Capture the cell that displays the provided text and extract its [x, y] central coordinate. 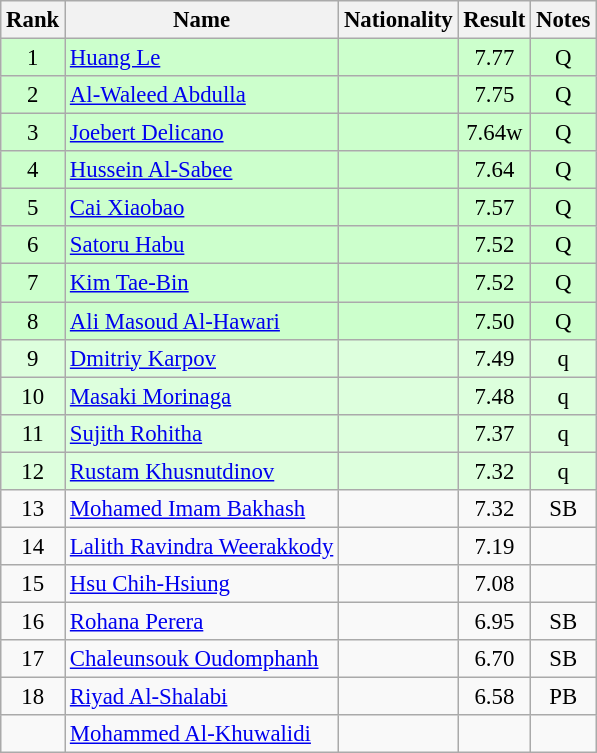
Mohammed Al-Khuwalidi [202, 734]
Rank [33, 20]
4 [33, 170]
10 [33, 396]
3 [33, 133]
7.77 [494, 58]
Dmitriy Karpov [202, 358]
7.50 [494, 321]
Hsu Chih-Hsiung [202, 584]
Mohamed Imam Bakhash [202, 509]
6.95 [494, 621]
Chaleunsouk Oudomphanh [202, 659]
Riyad Al-Shalabi [202, 697]
Satoru Habu [202, 245]
11 [33, 433]
Cai Xiaobao [202, 208]
Al-Waleed Abdulla [202, 95]
7.48 [494, 396]
7.19 [494, 546]
6 [33, 245]
7.08 [494, 584]
Sujith Rohitha [202, 433]
15 [33, 584]
16 [33, 621]
13 [33, 509]
6.70 [494, 659]
7.37 [494, 433]
Lalith Ravindra Weerakkody [202, 546]
Huang Le [202, 58]
7.64w [494, 133]
18 [33, 697]
5 [33, 208]
Name [202, 20]
PB [564, 697]
Hussein Al-Sabee [202, 170]
7.49 [494, 358]
1 [33, 58]
Ali Masoud Al-Hawari [202, 321]
17 [33, 659]
Masaki Morinaga [202, 396]
2 [33, 95]
6.58 [494, 697]
7.64 [494, 170]
Result [494, 20]
Nationality [398, 20]
Joebert Delicano [202, 133]
Notes [564, 20]
Rohana Perera [202, 621]
14 [33, 546]
7 [33, 283]
Rustam Khusnutdinov [202, 471]
9 [33, 358]
12 [33, 471]
7.75 [494, 95]
7.57 [494, 208]
8 [33, 321]
Kim Tae-Bin [202, 283]
